Locate the cell with the specified text and output its (x, y) center coordinate. 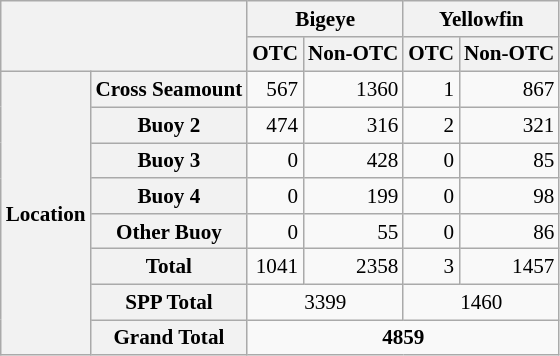
867 (509, 90)
98 (509, 196)
2358 (353, 266)
Total (168, 266)
Yellowfin (481, 18)
Other Buoy (168, 230)
86 (509, 230)
1457 (509, 266)
55 (353, 230)
1041 (275, 266)
Bigeye (325, 18)
1360 (353, 90)
4859 (403, 338)
SPP Total (168, 302)
428 (353, 160)
Buoy 3 (168, 160)
Location (46, 214)
567 (275, 90)
85 (509, 160)
Cross Seamount (168, 90)
Buoy 2 (168, 124)
316 (353, 124)
199 (353, 196)
3399 (325, 302)
3 (431, 266)
Grand Total (168, 338)
321 (509, 124)
Buoy 4 (168, 196)
474 (275, 124)
1 (431, 90)
1460 (481, 302)
2 (431, 124)
